Output the [x, y] coordinate of the center of the cell containing the given text.  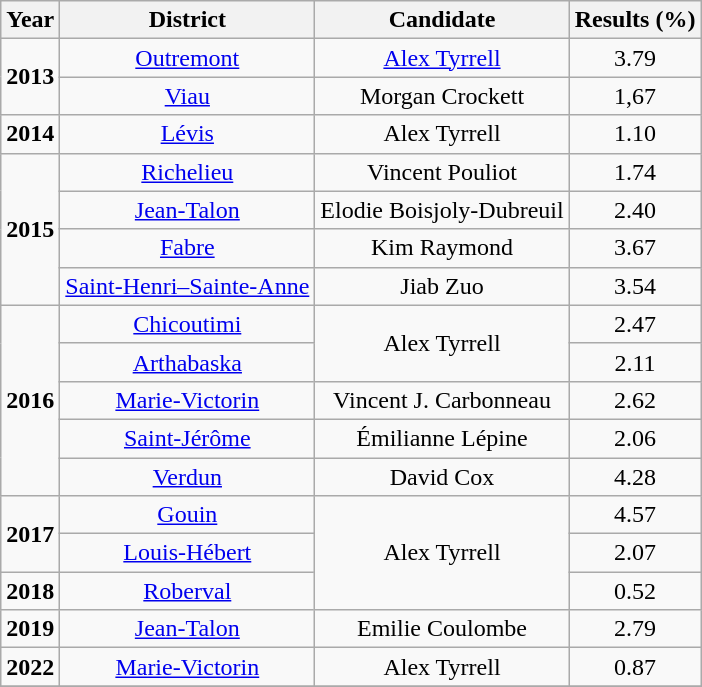
Gouin [188, 515]
Vincent Pouliot [442, 172]
Saint-Henri–Sainte-Anne [188, 286]
2014 [30, 134]
Lévis [188, 134]
4.57 [635, 515]
2.06 [635, 438]
Jiab Zuo [442, 286]
2022 [30, 667]
2019 [30, 629]
Results (%) [635, 20]
3.54 [635, 286]
Verdun [188, 477]
1.10 [635, 134]
4.28 [635, 477]
2018 [30, 591]
Fabre [188, 248]
3.67 [635, 248]
Arthabaska [188, 362]
2.62 [635, 400]
2.79 [635, 629]
0.87 [635, 667]
Candidate [442, 20]
Vincent J. Carbonneau [442, 400]
Outremont [188, 58]
Roberval [188, 591]
2015 [30, 229]
Saint-Jérôme [188, 438]
Morgan Crockett [442, 96]
David Cox [442, 477]
Émilianne Lépine [442, 438]
2.47 [635, 324]
2016 [30, 400]
2.40 [635, 210]
District [188, 20]
2.11 [635, 362]
Chicoutimi [188, 324]
2.07 [635, 553]
Year [30, 20]
2013 [30, 77]
2017 [30, 534]
0.52 [635, 591]
Emilie Coulombe [442, 629]
1.74 [635, 172]
Richelieu [188, 172]
Kim Raymond [442, 248]
Louis-Hébert [188, 553]
Elodie Boisjoly-Dubreuil [442, 210]
3.79 [635, 58]
Viau [188, 96]
1,67 [635, 96]
